Search for the cell housing the specified text and yield its [x, y] center coordinate. 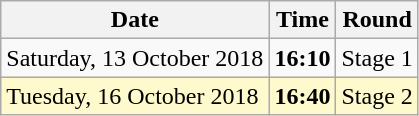
Stage 2 [377, 96]
Tuesday, 16 October 2018 [135, 96]
16:10 [302, 58]
Stage 1 [377, 58]
Date [135, 20]
Time [302, 20]
Round [377, 20]
16:40 [302, 96]
Saturday, 13 October 2018 [135, 58]
